Locate the cell with the specified text and output its (x, y) center coordinate. 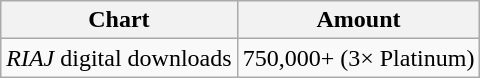
Amount (358, 20)
750,000+ (3× Platinum) (358, 58)
RIAJ digital downloads (119, 58)
Chart (119, 20)
